Detect which cell encompasses the target text, then output its [x, y] center coordinate. 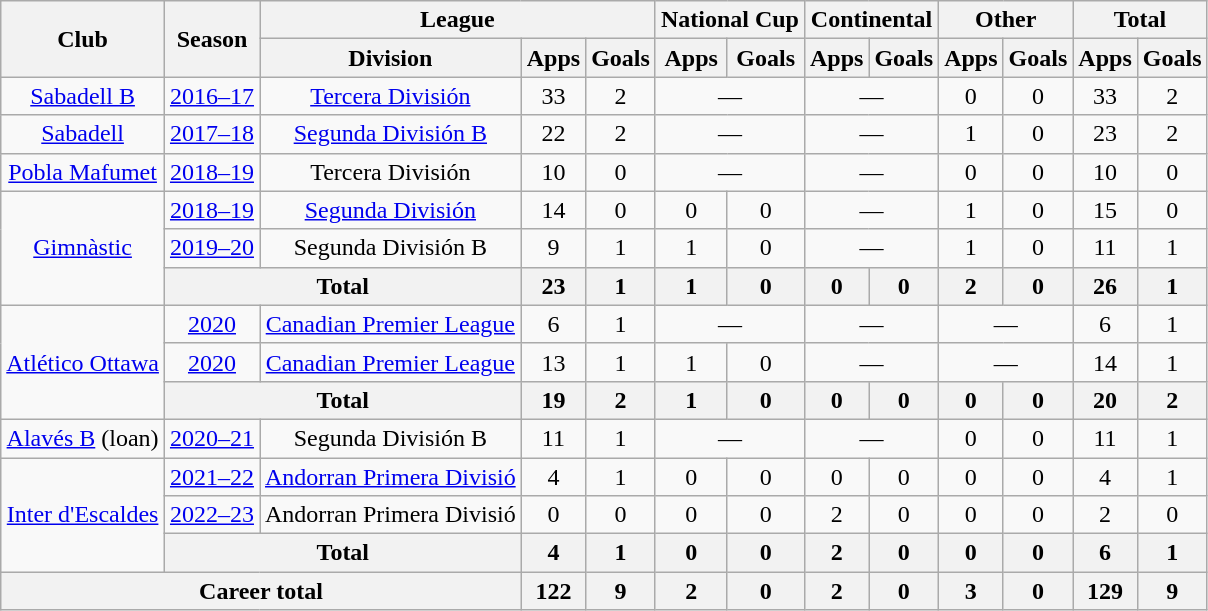
Season [212, 39]
Segunda División [391, 210]
Club [83, 39]
20 [1105, 400]
19 [553, 400]
Continental [871, 20]
2017–18 [212, 134]
Alavés B (loan) [83, 438]
2019–20 [212, 248]
League [458, 20]
2022–23 [212, 515]
Sabadell B [83, 96]
National Cup [730, 20]
2016–17 [212, 96]
122 [553, 591]
2020–21 [212, 438]
2021–22 [212, 477]
Gimnàstic [83, 248]
Division [391, 58]
Atlético Ottawa [83, 362]
Sabadell [83, 134]
Pobla Mafumet [83, 172]
26 [1105, 286]
Other [1006, 20]
22 [553, 134]
Career total [261, 591]
15 [1105, 210]
129 [1105, 591]
3 [971, 591]
Inter d'Escaldes [83, 515]
13 [553, 362]
